Determine the (X, Y) coordinate at the center of the cell enclosing the given text.  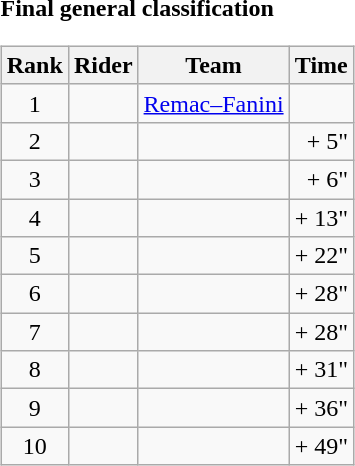
10 (34, 446)
6 (34, 294)
5 (34, 256)
Rider (103, 65)
Rank (34, 65)
+ 6" (321, 179)
8 (34, 370)
Time (321, 65)
+ 36" (321, 408)
9 (34, 408)
2 (34, 141)
+ 5" (321, 141)
+ 13" (321, 217)
+ 22" (321, 256)
7 (34, 332)
+ 49" (321, 446)
4 (34, 217)
+ 31" (321, 370)
1 (34, 103)
Team (214, 65)
3 (34, 179)
Remac–Fanini (214, 103)
